Return [x, y] of the center of cell containing provided text 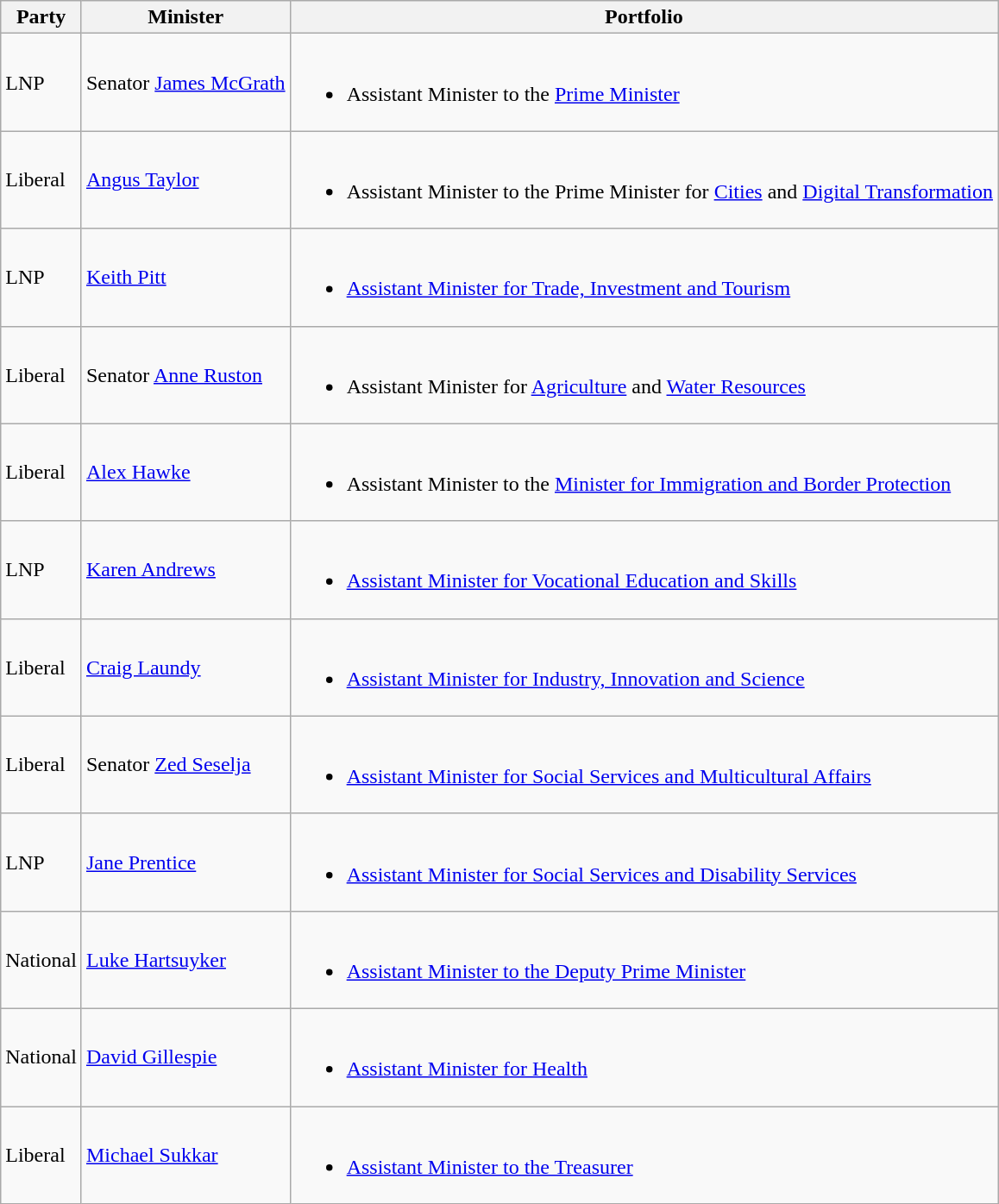
Assistant Minister for Social Services and Disability Services [644, 862]
Luke Hartsuyker [185, 959]
Senator Zed Seselja [185, 764]
Craig Laundy [185, 668]
Karen Andrews [185, 569]
Portfolio [644, 17]
Angus Taylor [185, 179]
Assistant Minister to the Prime Minister for Cities and Digital Transformation [644, 179]
Assistant Minister for Vocational Education and Skills [644, 569]
Assistant Minister to the Treasurer [644, 1154]
Minister [185, 17]
Assistant Minister for Health [644, 1057]
Michael Sukkar [185, 1154]
Assistant Minister for Agriculture and Water Resources [644, 374]
Senator James McGrath [185, 83]
Senator Anne Ruston [185, 374]
Party [41, 17]
Alex Hawke [185, 473]
Jane Prentice [185, 862]
Assistant Minister to the Minister for Immigration and Border Protection [644, 473]
Keith Pitt [185, 278]
Assistant Minister for Social Services and Multicultural Affairs [644, 764]
Assistant Minister for Trade, Investment and Tourism [644, 278]
Assistant Minister for Industry, Innovation and Science [644, 668]
Assistant Minister to the Deputy Prime Minister [644, 959]
David Gillespie [185, 1057]
Assistant Minister to the Prime Minister [644, 83]
